Determine the (X, Y) coordinate at the center of the cell enclosing the given text.  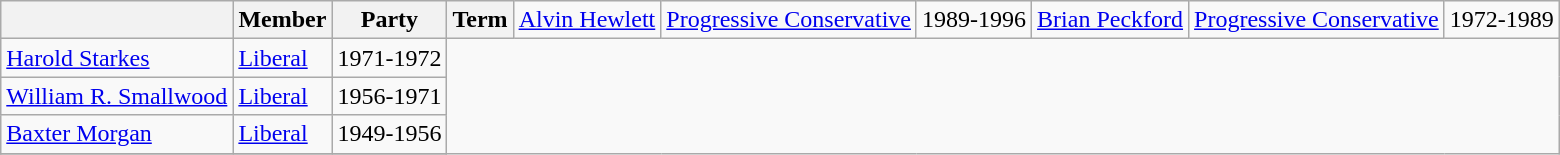
William R. Smallwood (117, 96)
1971-1972 (390, 58)
1949-1956 (390, 134)
Alvin Hewlett (587, 20)
1989-1996 (974, 20)
Harold Starkes (117, 58)
Brian Peckford (1110, 20)
1972-1989 (1502, 20)
1956-1971 (390, 96)
Term (480, 20)
Baxter Morgan (117, 134)
Party (390, 20)
Member (282, 20)
